Determine the (x, y) coordinate at the center of the cell enclosing the given text.  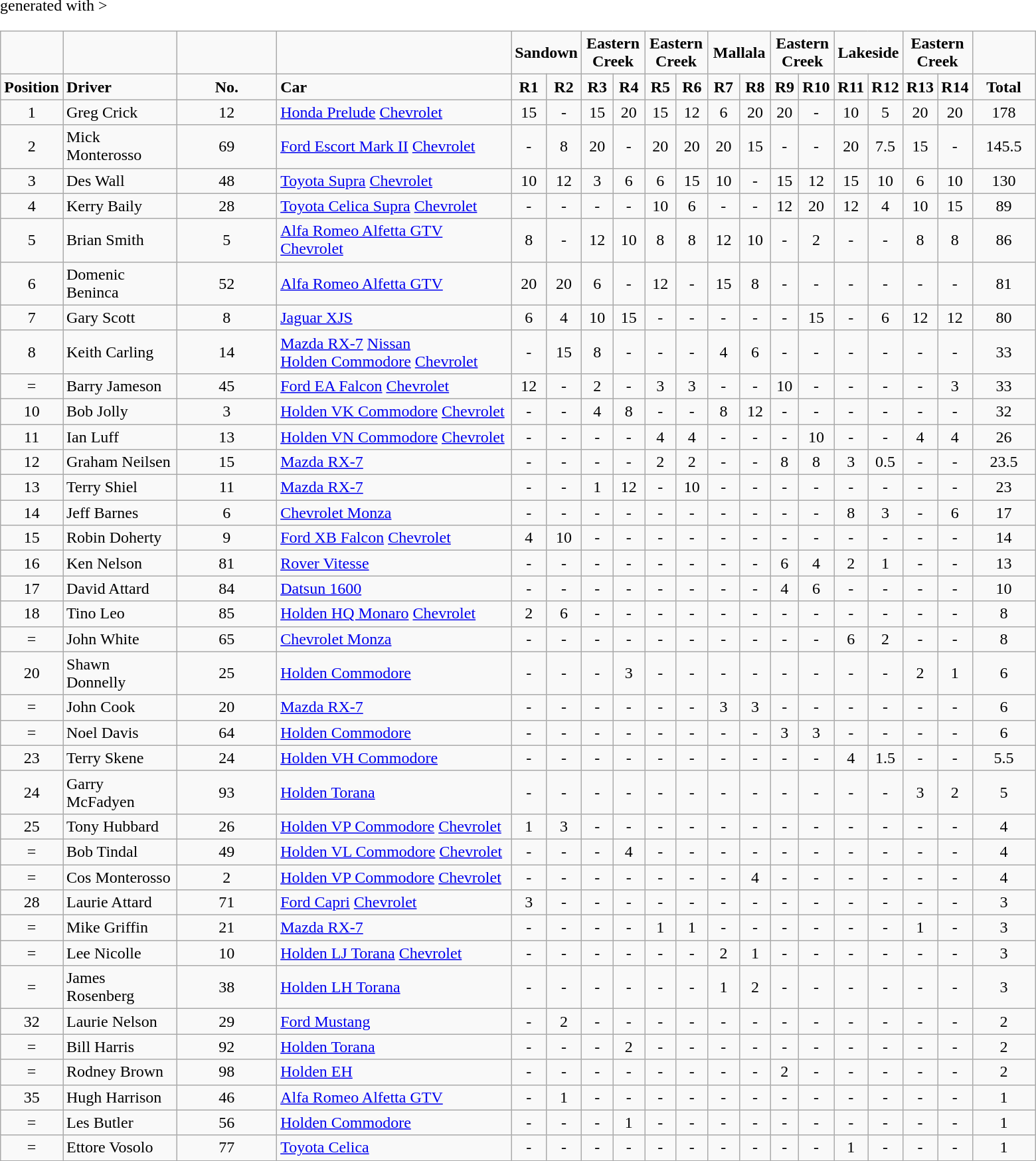
Toyota Celica (394, 1148)
Keith Carling (120, 352)
R5 (661, 87)
Greg Crick (120, 112)
Bob Jolly (120, 411)
Holden VN Commodore Chevrolet (394, 436)
Holden VK Commodore Chevrolet (394, 411)
James Rosenberg (120, 987)
Terry Shiel (120, 488)
Position (32, 87)
Brian Smith (120, 240)
David Attard (120, 588)
65 (227, 639)
Lakeside (869, 53)
0.5 (885, 462)
Shawn Donnelly (120, 673)
Mallala (740, 53)
Mazda RX-7 Nissan Holden Commodore Chevrolet (394, 352)
Total (1004, 87)
Toyota Celica Supra Chevrolet (394, 206)
9 (227, 538)
Rover Vitesse (394, 563)
John Cook (120, 707)
92 (227, 1047)
R11 (851, 87)
R13 (920, 87)
64 (227, 733)
Ken Nelson (120, 563)
Ford Escort Mark II Chevrolet (394, 146)
178 (1004, 112)
7 (32, 317)
Garry McFadyen (120, 792)
Graham Neilsen (120, 462)
Car (394, 87)
R8 (755, 87)
Jeff Barnes (120, 513)
84 (227, 588)
69 (227, 146)
Domenic Beninca (120, 283)
23.5 (1004, 462)
29 (227, 1022)
Mike Griffin (120, 928)
Alfa Romeo Alfetta GTV Chevrolet (394, 240)
Mick Monterosso (120, 146)
Ford Mustang (394, 1022)
Holden VH Commodore (394, 758)
Gary Scott (120, 317)
R9 (785, 87)
38 (227, 987)
21 (227, 928)
89 (1004, 206)
52 (227, 283)
145.5 (1004, 146)
Robin Doherty (120, 538)
130 (1004, 181)
Noel Davis (120, 733)
R12 (885, 87)
No. (227, 87)
R14 (955, 87)
Jaguar XJS (394, 317)
80 (1004, 317)
Bill Harris (120, 1047)
Holden LJ Torana Chevrolet (394, 953)
R1 (529, 87)
R4 (629, 87)
Bob Tindal (120, 851)
7.5 (885, 146)
Driver (120, 87)
Holden VL Commodore Chevrolet (394, 851)
Cos Monterosso (120, 877)
77 (227, 1148)
R6 (692, 87)
98 (227, 1072)
John White (120, 639)
18 (32, 614)
Terry Skene (120, 758)
Toyota Supra Chevrolet (394, 181)
R3 (597, 87)
71 (227, 903)
Kerry Baily (120, 206)
Barry Jameson (120, 386)
Rodney Brown (120, 1072)
86 (1004, 240)
R10 (816, 87)
Honda Prelude Chevrolet (394, 112)
93 (227, 792)
Holden LH Torana (394, 987)
35 (32, 1097)
5.5 (1004, 758)
Datsun 1600 (394, 588)
Holden EH (394, 1072)
85 (227, 614)
Holden HQ Monaro Chevrolet (394, 614)
16 (32, 563)
Laurie Nelson (120, 1022)
Sandown (547, 53)
Ford XB Falcon Chevrolet (394, 538)
Ford Capri Chevrolet (394, 903)
Des Wall (120, 181)
45 (227, 386)
R7 (724, 87)
48 (227, 181)
Ford EA Falcon Chevrolet (394, 386)
Tino Leo (120, 614)
49 (227, 851)
Ian Luff (120, 436)
Lee Nicolle (120, 953)
56 (227, 1122)
46 (227, 1097)
Les Butler (120, 1122)
Ettore Vosolo (120, 1148)
Laurie Attard (120, 903)
1.5 (885, 758)
Tony Hubbard (120, 826)
Hugh Harrison (120, 1097)
R2 (564, 87)
